Return the [X, Y] coordinate for the center point of the cell that contains the specified text.  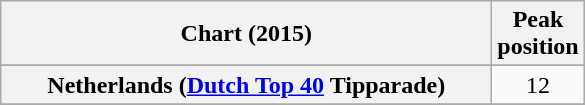
12 [538, 85]
Peakposition [538, 34]
Chart (2015) [246, 34]
Netherlands (Dutch Top 40 Tipparade) [246, 85]
